Determine the (x, y) coordinate at the center of the cell enclosing the given text.  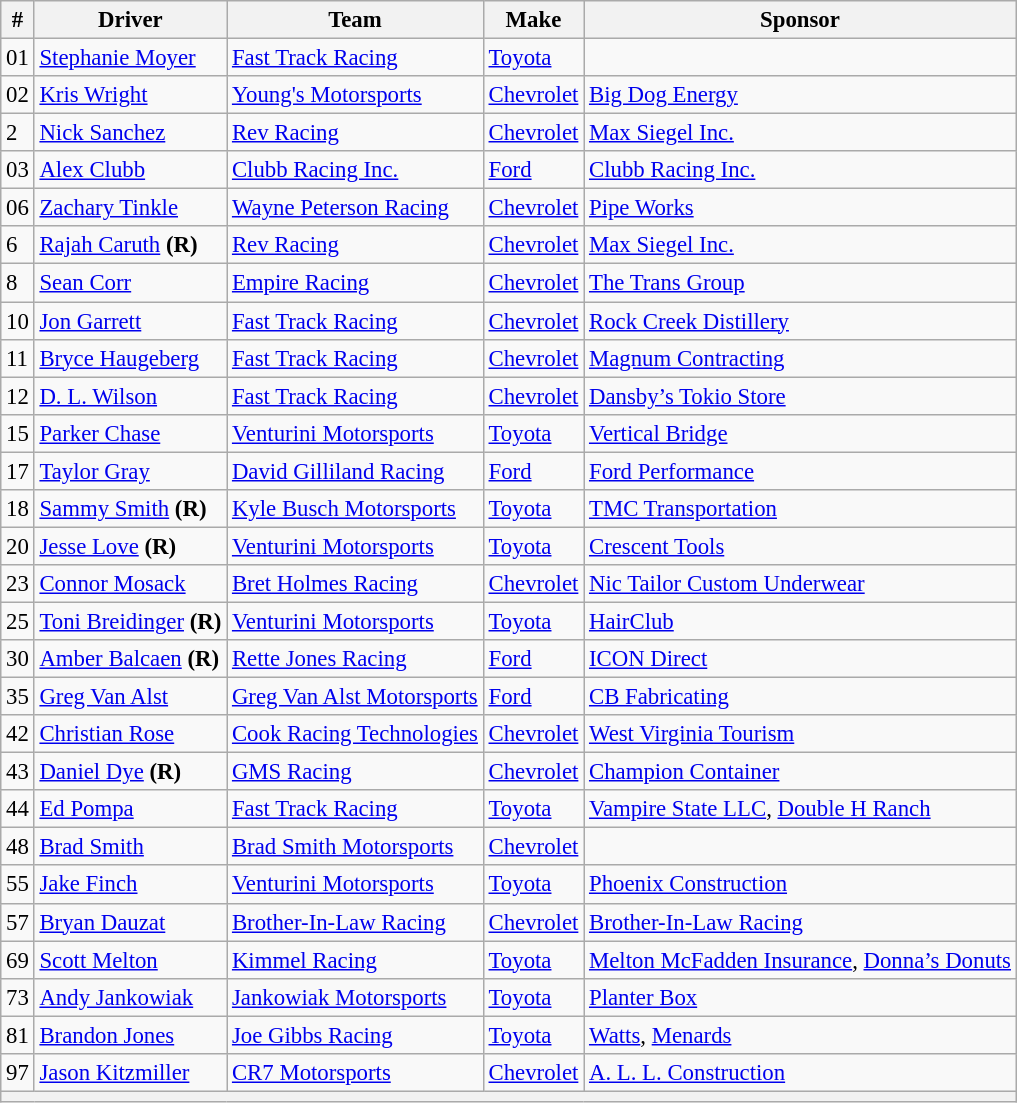
Cook Racing Technologies (356, 734)
Rock Creek Distillery (800, 321)
HairClub (800, 621)
Brad Smith (130, 847)
CR7 Motorsports (356, 1073)
Jesse Love (R) (130, 546)
A. L. L. Construction (800, 1073)
# (18, 20)
55 (18, 885)
ICON Direct (800, 659)
30 (18, 659)
Dansby’s Tokio Store (800, 396)
Nick Sanchez (130, 133)
11 (18, 358)
Bryan Dauzat (130, 922)
Jake Finch (130, 885)
TMC Transportation (800, 509)
Alex Clubb (130, 170)
Big Dog Energy (800, 95)
81 (18, 1035)
Planter Box (800, 997)
57 (18, 922)
Joe Gibbs Racing (356, 1035)
Pipe Works (800, 208)
23 (18, 584)
Rette Jones Racing (356, 659)
Kimmel Racing (356, 960)
Jason Kitzmiller (130, 1073)
Brandon Jones (130, 1035)
Kris Wright (130, 95)
17 (18, 471)
Phoenix Construction (800, 885)
Vertical Bridge (800, 433)
Vampire State LLC, Double H Ranch (800, 809)
Taylor Gray (130, 471)
David Gilliland Racing (356, 471)
73 (18, 997)
48 (18, 847)
01 (18, 58)
GMS Racing (356, 772)
42 (18, 734)
Team (356, 20)
Sammy Smith (R) (130, 509)
Magnum Contracting (800, 358)
Make (533, 20)
Brad Smith Motorsports (356, 847)
2 (18, 133)
Connor Mosack (130, 584)
Parker Chase (130, 433)
Nic Tailor Custom Underwear (800, 584)
Champion Container (800, 772)
Sean Corr (130, 283)
Jankowiak Motorsports (356, 997)
Christian Rose (130, 734)
8 (18, 283)
Rajah Caruth (R) (130, 245)
Driver (130, 20)
20 (18, 546)
West Virginia Tourism (800, 734)
D. L. Wilson (130, 396)
Empire Racing (356, 283)
Greg Van Alst (130, 697)
44 (18, 809)
Amber Balcaen (R) (130, 659)
Scott Melton (130, 960)
02 (18, 95)
Melton McFadden Insurance, Donna’s Donuts (800, 960)
12 (18, 396)
CB Fabricating (800, 697)
03 (18, 170)
Sponsor (800, 20)
Andy Jankowiak (130, 997)
Bryce Haugeberg (130, 358)
The Trans Group (800, 283)
Wayne Peterson Racing (356, 208)
Toni Breidinger (R) (130, 621)
Ed Pompa (130, 809)
Jon Garrett (130, 321)
Daniel Dye (R) (130, 772)
43 (18, 772)
06 (18, 208)
10 (18, 321)
Bret Holmes Racing (356, 584)
Greg Van Alst Motorsports (356, 697)
97 (18, 1073)
Crescent Tools (800, 546)
69 (18, 960)
Ford Performance (800, 471)
Kyle Busch Motorsports (356, 509)
15 (18, 433)
Watts, Menards (800, 1035)
Zachary Tinkle (130, 208)
Young's Motorsports (356, 95)
35 (18, 697)
6 (18, 245)
18 (18, 509)
Stephanie Moyer (130, 58)
25 (18, 621)
